Return the (X, Y) coordinate for the center point of the cell that contains the specified text.  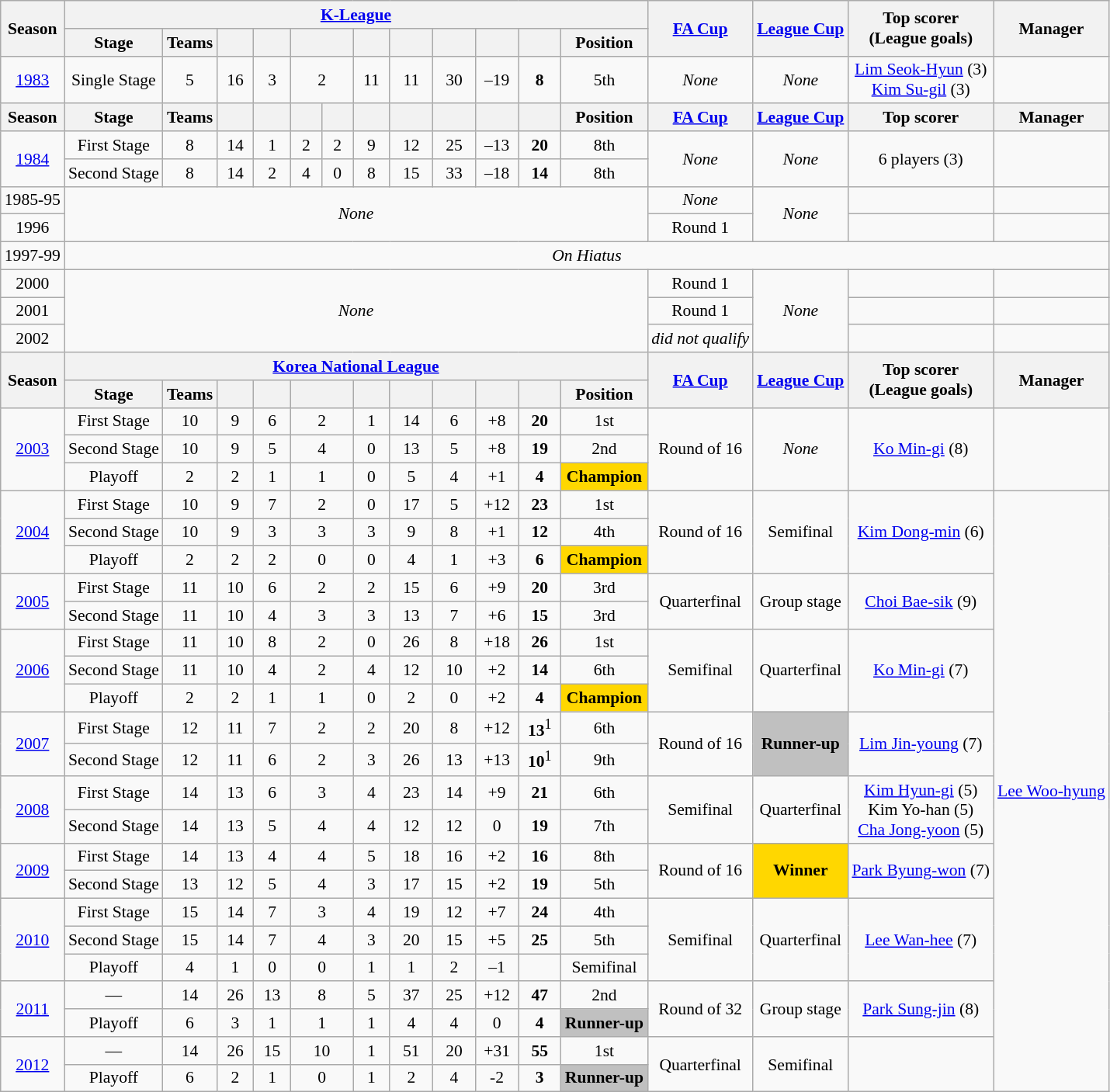
51 (411, 1051)
7th (604, 826)
2000 (33, 283)
33 (453, 173)
131 (540, 728)
Lee Wan-hee (7) (921, 941)
2006 (33, 671)
Kim Dong-min (6) (921, 532)
Single Stage (113, 79)
+31 (497, 1051)
Winner (800, 871)
1983 (33, 79)
37 (411, 996)
Top scorer (921, 118)
18 (411, 858)
+5 (497, 940)
–1 (497, 968)
+18 (497, 643)
9th (604, 761)
1996 (33, 228)
+6 (497, 615)
2012 (33, 1065)
1985-95 (33, 200)
Lim Seok-Hyun (3) Kim Su-gil (3) (921, 79)
–13 (497, 145)
Kim Hyun-gi (5) Kim Yo-han (5) Cha Jong-yoon (5) (921, 810)
30 (453, 79)
2007 (33, 744)
On Hiatus (587, 256)
101 (540, 761)
2002 (33, 339)
2008 (33, 810)
K-League (356, 15)
–19 (497, 79)
2005 (33, 601)
+13 (497, 761)
Park Byung-won (7) (921, 871)
24 (540, 913)
6 players (3) (921, 158)
2003 (33, 449)
+3 (497, 560)
2009 (33, 871)
2010 (33, 941)
Choi Bae-sik (9) (921, 601)
+7 (497, 913)
Lee Woo-hyung (1051, 792)
2001 (33, 311)
did not qualify (700, 339)
55 (540, 1051)
2011 (33, 1009)
Ko Min-gi (7) (921, 671)
Park Sung-jin (8) (921, 1009)
Ko Min-gi (8) (921, 449)
21 (540, 793)
2004 (33, 532)
–18 (497, 173)
Korea National League (356, 366)
Round of 32 (700, 1009)
Lim Jin-young (7) (921, 744)
47 (540, 996)
1997-99 (33, 256)
1984 (33, 158)
